For the text-containing cell, return its midpoint in [x, y] coordinate format. 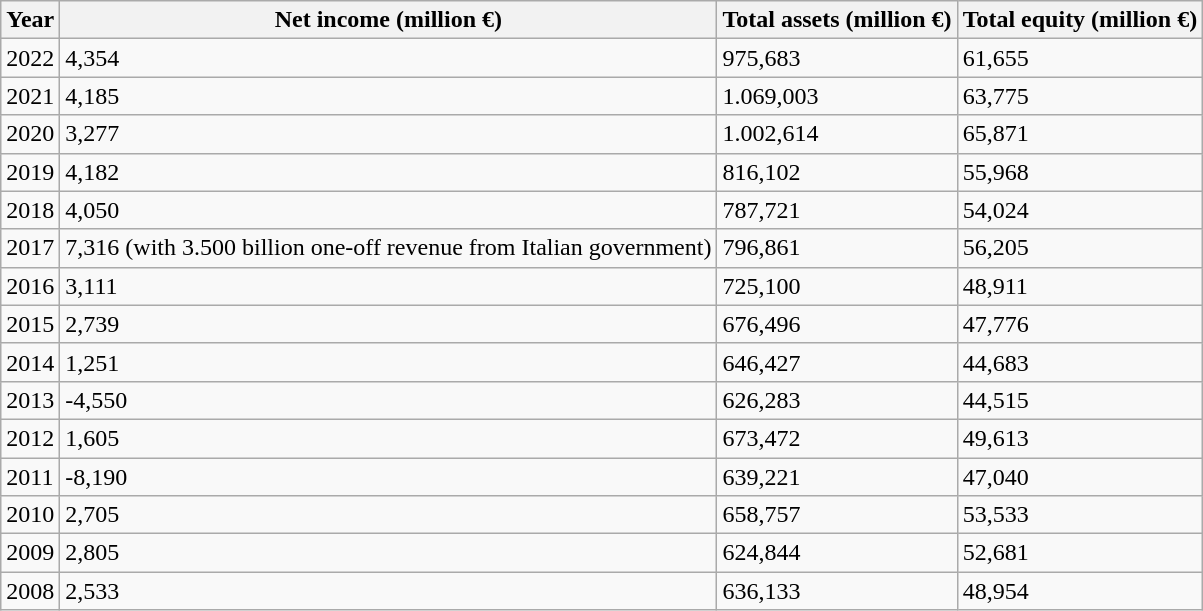
725,100 [837, 286]
2021 [30, 96]
Year [30, 20]
676,496 [837, 324]
Net income (million €) [388, 20]
787,721 [837, 210]
3,111 [388, 286]
796,861 [837, 248]
1.002,614 [837, 134]
52,681 [1080, 553]
7,316 (with 3.500 billion one-off revenue from Italian government) [388, 248]
1,605 [388, 438]
49,613 [1080, 438]
Total equity (million €) [1080, 20]
2015 [30, 324]
626,283 [837, 400]
-8,190 [388, 477]
2014 [30, 362]
2012 [30, 438]
47,776 [1080, 324]
48,911 [1080, 286]
63,775 [1080, 96]
2009 [30, 553]
2022 [30, 58]
54,024 [1080, 210]
3,277 [388, 134]
44,515 [1080, 400]
624,844 [837, 553]
2008 [30, 591]
816,102 [837, 172]
2016 [30, 286]
Total assets (million €) [837, 20]
2,805 [388, 553]
2018 [30, 210]
2,533 [388, 591]
44,683 [1080, 362]
4,185 [388, 96]
65,871 [1080, 134]
2013 [30, 400]
47,040 [1080, 477]
975,683 [837, 58]
658,757 [837, 515]
2020 [30, 134]
2011 [30, 477]
673,472 [837, 438]
2010 [30, 515]
639,221 [837, 477]
2,705 [388, 515]
56,205 [1080, 248]
4,182 [388, 172]
48,954 [1080, 591]
4,354 [388, 58]
-4,550 [388, 400]
61,655 [1080, 58]
646,427 [837, 362]
2019 [30, 172]
53,533 [1080, 515]
636,133 [837, 591]
2017 [30, 248]
2,739 [388, 324]
1.069,003 [837, 96]
1,251 [388, 362]
4,050 [388, 210]
55,968 [1080, 172]
